Determine the [x, y] coordinate at the center of the cell enclosing the given text.  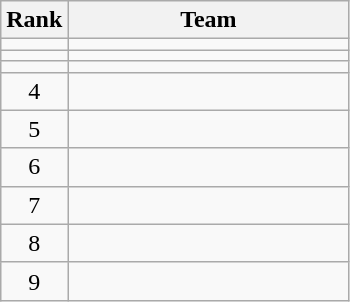
5 [34, 129]
4 [34, 91]
9 [34, 281]
7 [34, 205]
Rank [34, 20]
8 [34, 243]
Team [208, 20]
6 [34, 167]
